Locate the cell with the specified text and output its [X, Y] center coordinate. 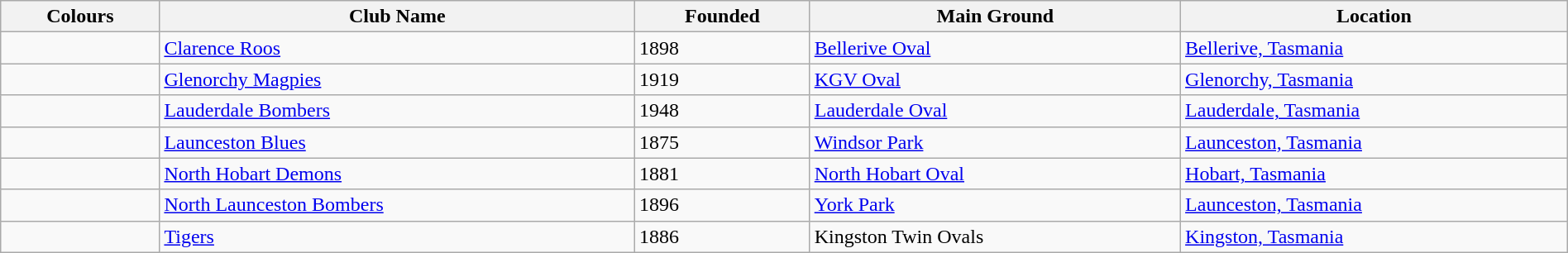
Club Name [397, 17]
Windsor Park [995, 142]
Bellerive, Tasmania [1374, 48]
1948 [723, 111]
Bellerive Oval [995, 48]
Glenorchy, Tasmania [1374, 79]
North Hobart Demons [397, 174]
Colours [80, 17]
Main Ground [995, 17]
Clarence Roos [397, 48]
1896 [723, 205]
Kingston, Tasmania [1374, 236]
Kingston Twin Ovals [995, 236]
1881 [723, 174]
Lauderdale Bombers [397, 111]
Lauderdale, Tasmania [1374, 111]
1886 [723, 236]
York Park [995, 205]
Glenorchy Magpies [397, 79]
North Hobart Oval [995, 174]
1919 [723, 79]
North Launceston Bombers [397, 205]
Launceston Blues [397, 142]
1875 [723, 142]
Founded [723, 17]
Location [1374, 17]
1898 [723, 48]
Tigers [397, 236]
KGV Oval [995, 79]
Hobart, Tasmania [1374, 174]
Lauderdale Oval [995, 111]
